Locate the cell with the specified text and output its [X, Y] center coordinate. 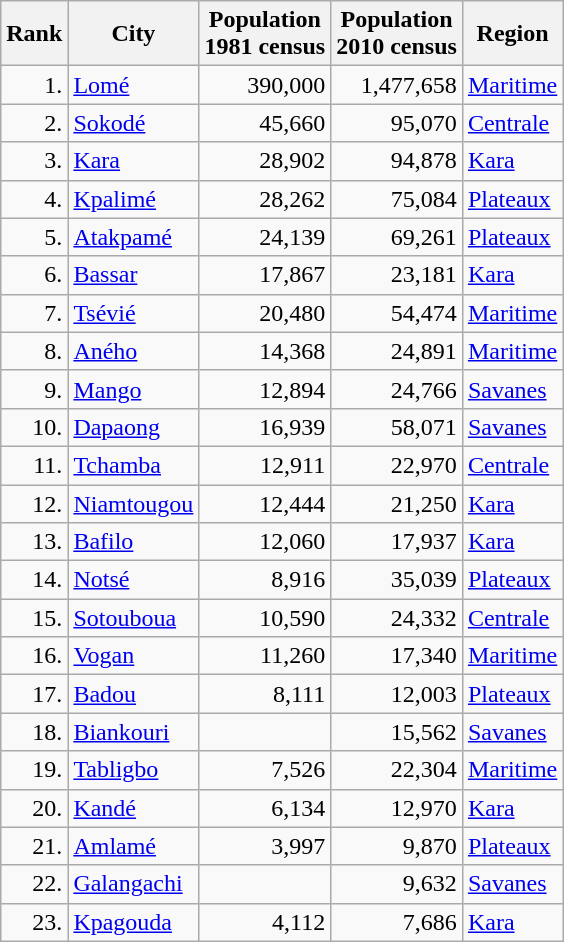
Kpalimé [134, 199]
Notsé [134, 580]
58,071 [397, 427]
3,997 [265, 846]
23. [34, 922]
17,867 [265, 275]
19. [34, 770]
69,261 [397, 237]
14. [34, 580]
20,480 [265, 313]
7,686 [397, 922]
Dapaong [134, 427]
24,332 [397, 618]
5. [34, 237]
54,474 [397, 313]
22,304 [397, 770]
6. [34, 275]
95,070 [397, 123]
Vogan [134, 656]
Aného [134, 351]
21. [34, 846]
8,916 [265, 580]
22,970 [397, 465]
10,590 [265, 618]
22. [34, 884]
Badou [134, 694]
12,894 [265, 389]
24,139 [265, 237]
7. [34, 313]
75,084 [397, 199]
16. [34, 656]
28,262 [265, 199]
21,250 [397, 503]
24,766 [397, 389]
Tabligbo [134, 770]
Bassar [134, 275]
Atakpamé [134, 237]
17,937 [397, 542]
Galangachi [134, 884]
Rank [34, 34]
28,902 [265, 161]
15,562 [397, 732]
6,134 [265, 808]
9,870 [397, 846]
2. [34, 123]
Biankouri [134, 732]
1,477,658 [397, 85]
3. [34, 161]
Bafilo [134, 542]
Niamtougou [134, 503]
17,340 [397, 656]
9,632 [397, 884]
Kandé [134, 808]
Amlamé [134, 846]
9. [34, 389]
12,444 [265, 503]
4,112 [265, 922]
Lomé [134, 85]
Kpagouda [134, 922]
Population2010 census [397, 34]
Sotouboua [134, 618]
Population1981 census [265, 34]
12,003 [397, 694]
8,111 [265, 694]
16,939 [265, 427]
17. [34, 694]
390,000 [265, 85]
15. [34, 618]
11. [34, 465]
12,911 [265, 465]
10. [34, 427]
4. [34, 199]
Tchamba [134, 465]
45,660 [265, 123]
13. [34, 542]
20. [34, 808]
24,891 [397, 351]
1. [34, 85]
12. [34, 503]
Mango [134, 389]
8. [34, 351]
12,970 [397, 808]
18. [34, 732]
Sokodé [134, 123]
35,039 [397, 580]
12,060 [265, 542]
Tsévié [134, 313]
14,368 [265, 351]
11,260 [265, 656]
Region [512, 34]
23,181 [397, 275]
7,526 [265, 770]
City [134, 34]
94,878 [397, 161]
